Identify which cell holds the provided text, then report its (x, y) central coordinate. 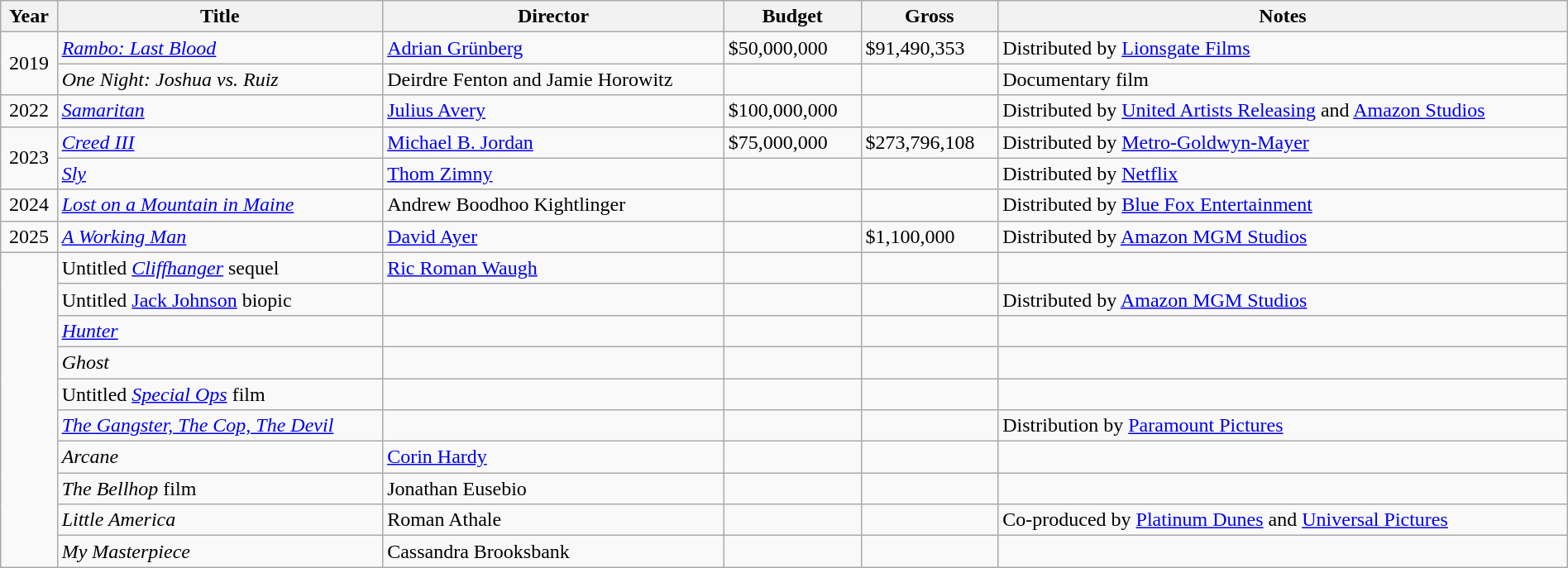
The Bellhop film (220, 489)
Samaritan (220, 111)
Budget (792, 17)
Arcane (220, 457)
Co-produced by Platinum Dunes and Universal Pictures (1284, 520)
Year (29, 17)
2022 (29, 111)
Cassandra Brooksbank (554, 551)
Untitled Jack Johnson biopic (220, 299)
Michael B. Jordan (554, 142)
Distribution by Paramount Pictures (1284, 426)
Untitled Special Ops film (220, 394)
$50,000,000 (792, 48)
Distributed by Metro-Goldwyn-Mayer (1284, 142)
Jonathan Eusebio (554, 489)
Ghost (220, 362)
$273,796,108 (930, 142)
2019 (29, 64)
Little America (220, 520)
Rambo: Last Blood (220, 48)
$91,490,353 (930, 48)
Distributed by United Artists Releasing and Amazon Studios (1284, 111)
Deirdre Fenton and Jamie Horowitz (554, 79)
A Working Man (220, 236)
2023 (29, 158)
Creed III (220, 142)
Corin Hardy (554, 457)
Adrian Grünberg (554, 48)
Documentary film (1284, 79)
Distributed by Netflix (1284, 174)
My Masterpiece (220, 551)
Title (220, 17)
Andrew Boodhoo Kightlinger (554, 205)
Hunter (220, 331)
2025 (29, 236)
Sly (220, 174)
One Night: Joshua vs. Ruiz (220, 79)
The Gangster, The Cop, The Devil (220, 426)
Distributed by Lionsgate Films (1284, 48)
David Ayer (554, 236)
Director (554, 17)
$75,000,000 (792, 142)
$100,000,000 (792, 111)
2024 (29, 205)
Roman Athale (554, 520)
Untitled Cliffhanger sequel (220, 268)
Thom Zimny (554, 174)
$1,100,000 (930, 236)
Distributed by Blue Fox Entertainment (1284, 205)
Julius Avery (554, 111)
Ric Roman Waugh (554, 268)
Lost on a Mountain in Maine (220, 205)
Gross (930, 17)
Notes (1284, 17)
